Return the (x, y) coordinate for the center point of the cell that contains the specified text.  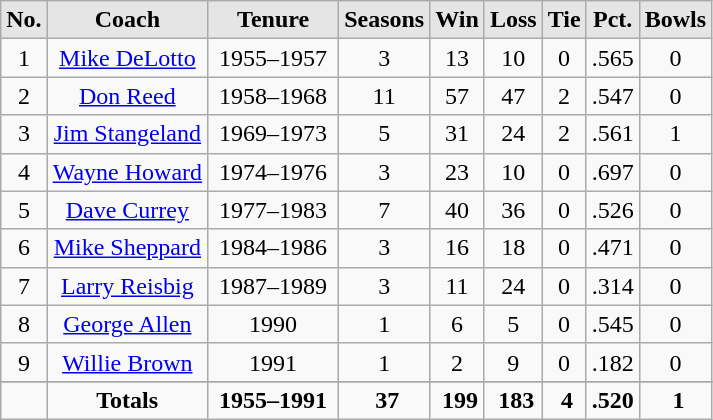
.561 (612, 134)
57 (458, 96)
40 (458, 210)
Mike Sheppard (127, 248)
1974–1976 (274, 172)
Don Reed (127, 96)
.314 (612, 286)
Dave Currey (127, 210)
199 (458, 400)
.565 (612, 58)
37 (384, 400)
8 (24, 324)
13 (458, 58)
Larry Reisbig (127, 286)
Jim Stangeland (127, 134)
Seasons (384, 20)
1984–1986 (274, 248)
.471 (612, 248)
Wayne Howard (127, 172)
1969–1973 (274, 134)
1955–1957 (274, 58)
1955–1991 (274, 400)
.547 (612, 96)
Tenure (274, 20)
Totals (127, 400)
Coach (127, 20)
Loss (513, 20)
.182 (612, 362)
183 (513, 400)
George Allen (127, 324)
1990 (274, 324)
36 (513, 210)
.697 (612, 172)
16 (458, 248)
31 (458, 134)
23 (458, 172)
1958–1968 (274, 96)
.520 (612, 400)
Bowls (675, 20)
47 (513, 96)
No. (24, 20)
18 (513, 248)
Tie (564, 20)
.526 (612, 210)
1977–1983 (274, 210)
1991 (274, 362)
Pct. (612, 20)
1987–1989 (274, 286)
Willie Brown (127, 362)
Win (458, 20)
.545 (612, 324)
Mike DeLotto (127, 58)
